Search for the cell housing the specified text and yield its [X, Y] center coordinate. 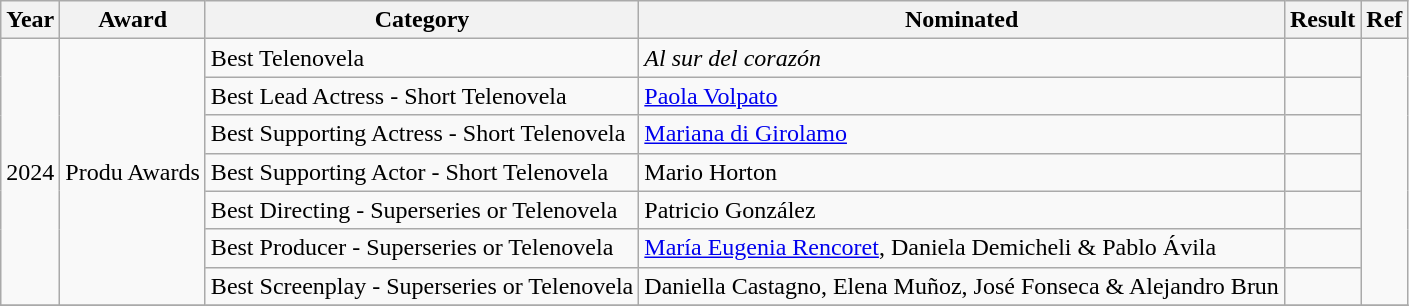
Best Lead Actress - Short Telenovela [422, 96]
Result [1322, 20]
Ref [1384, 20]
Patricio González [962, 210]
Best Producer - Superseries or Telenovela [422, 248]
Best Directing - Superseries or Telenovela [422, 210]
Produ Awards [133, 172]
María Eugenia Rencoret, Daniela Demicheli & Pablo Ávila [962, 248]
Year [30, 20]
Best Screenplay - Superseries or Telenovela [422, 286]
Daniella Castagno, Elena Muñoz, José Fonseca & Alejandro Brun [962, 286]
Nominated [962, 20]
2024 [30, 172]
Mario Horton [962, 172]
Mariana di Girolamo [962, 134]
Best Supporting Actress - Short Telenovela [422, 134]
Al sur del corazón [962, 58]
Best Telenovela [422, 58]
Award [133, 20]
Paola Volpato [962, 96]
Category [422, 20]
Best Supporting Actor - Short Telenovela [422, 172]
